Extract the (X, Y) coordinate from the center of the cell holding the provided text.  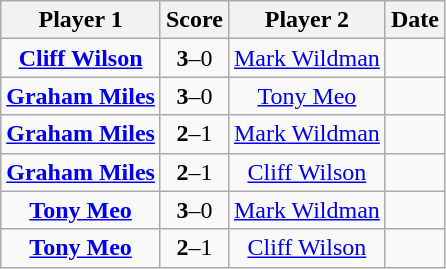
Player 2 (306, 20)
Score (194, 20)
Player 1 (81, 20)
Date (414, 20)
